Pinpoint the cell where the given text exists, returning its (x, y) midpoint coordinate. 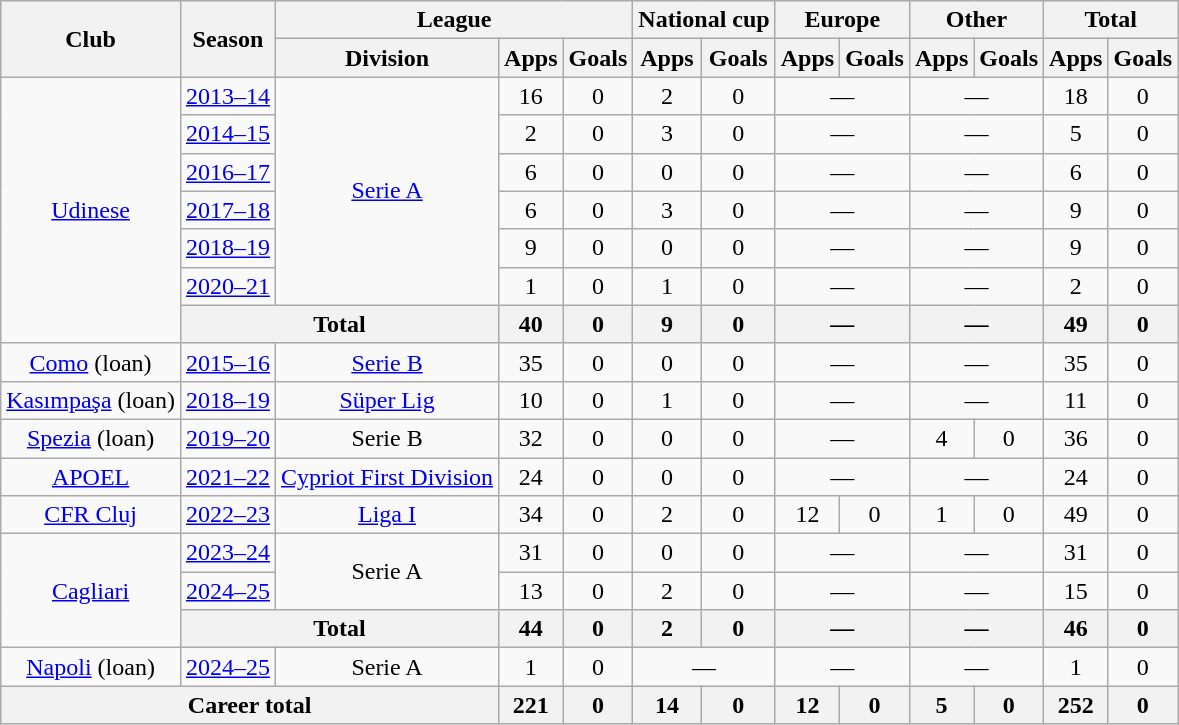
4 (941, 438)
Cagliari (91, 591)
221 (531, 705)
Career total (250, 705)
14 (667, 705)
CFR Cluj (91, 515)
44 (531, 629)
Como (loan) (91, 362)
2021–22 (228, 477)
46 (1076, 629)
11 (1076, 400)
Spezia (loan) (91, 438)
Europe (842, 20)
2016–17 (228, 172)
10 (531, 400)
18 (1076, 96)
36 (1076, 438)
2023–24 (228, 553)
Udinese (91, 210)
Cypriot First Division (386, 477)
16 (531, 96)
Liga I (386, 515)
Club (91, 39)
32 (531, 438)
2013–14 (228, 96)
2022–23 (228, 515)
APOEL (91, 477)
National cup (704, 20)
15 (1076, 591)
2017–18 (228, 210)
40 (531, 324)
2014–15 (228, 134)
Other (976, 20)
Division (386, 58)
2019–20 (228, 438)
Süper Lig (386, 400)
252 (1076, 705)
34 (531, 515)
Napoli (loan) (91, 667)
Kasımpaşa (loan) (91, 400)
Season (228, 39)
League (454, 20)
2020–21 (228, 286)
2015–16 (228, 362)
13 (531, 591)
